Pinpoint the cell where the given text exists, returning its (X, Y) midpoint coordinate. 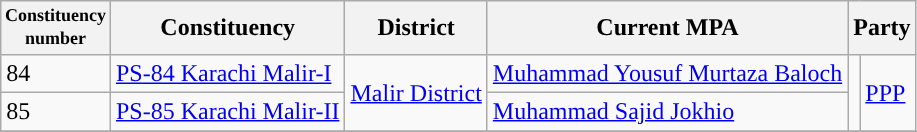
84 (56, 73)
Malir District (416, 92)
85 (56, 111)
Party (882, 28)
District (416, 28)
Muhammad Sajid Jokhio (667, 111)
Constituency number (56, 28)
PPP (888, 92)
PS-84 Karachi Malir-I (228, 73)
Muhammad Yousuf Murtaza Baloch (667, 73)
Current MPA (667, 28)
PS-85 Karachi Malir-II (228, 111)
Constituency (228, 28)
